Scan for the cell matching the given text and deliver its [X, Y] coordinate at center. 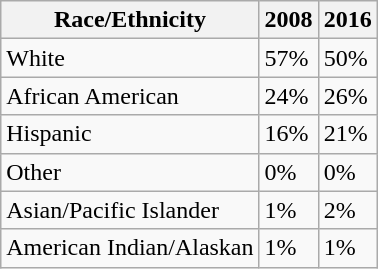
50% [348, 58]
16% [288, 134]
24% [288, 96]
2% [348, 210]
57% [288, 58]
2008 [288, 20]
Other [130, 172]
21% [348, 134]
White [130, 58]
Asian/Pacific Islander [130, 210]
26% [348, 96]
2016 [348, 20]
African American [130, 96]
Hispanic [130, 134]
American Indian/Alaskan [130, 248]
Race/Ethnicity [130, 20]
